Pinpoint the cell where the given text exists, returning its (X, Y) midpoint coordinate. 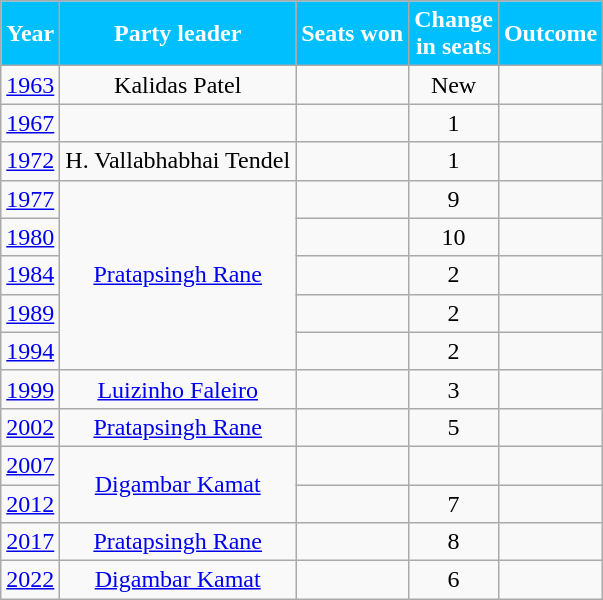
8 (454, 542)
5 (454, 427)
Luizinho Faleiro (178, 389)
Year (30, 34)
Changein seats (454, 34)
1963 (30, 85)
Party leader (178, 34)
2012 (30, 503)
1989 (30, 313)
10 (454, 237)
1977 (30, 199)
9 (454, 199)
1999 (30, 389)
1984 (30, 275)
1994 (30, 351)
1972 (30, 161)
Seats won (352, 34)
1967 (30, 123)
7 (454, 503)
2007 (30, 465)
2017 (30, 542)
Outcome (550, 34)
New (454, 85)
H. Vallabhabhai Tendel (178, 161)
2002 (30, 427)
3 (454, 389)
2022 (30, 580)
1980 (30, 237)
6 (454, 580)
Kalidas Patel (178, 85)
